Extract the (x, y) coordinate from the center of the cell holding the provided text.  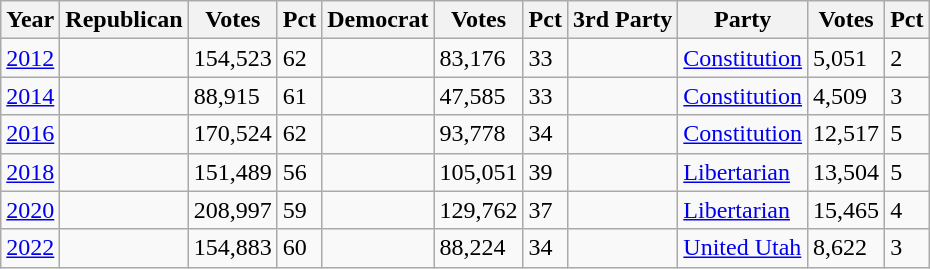
154,523 (232, 58)
4 (907, 210)
2012 (30, 58)
4,509 (846, 96)
2018 (30, 172)
Year (30, 20)
88,915 (232, 96)
59 (299, 210)
13,504 (846, 172)
47,585 (478, 96)
88,224 (478, 248)
United Utah (743, 248)
56 (299, 172)
Democrat (378, 20)
2 (907, 58)
93,778 (478, 134)
3rd Party (622, 20)
Party (743, 20)
2014 (30, 96)
154,883 (232, 248)
60 (299, 248)
61 (299, 96)
129,762 (478, 210)
12,517 (846, 134)
105,051 (478, 172)
151,489 (232, 172)
15,465 (846, 210)
2022 (30, 248)
Republican (124, 20)
170,524 (232, 134)
37 (545, 210)
8,622 (846, 248)
2020 (30, 210)
5,051 (846, 58)
2016 (30, 134)
39 (545, 172)
83,176 (478, 58)
208,997 (232, 210)
